Output the [x, y] coordinate of the center of the cell containing the given text.  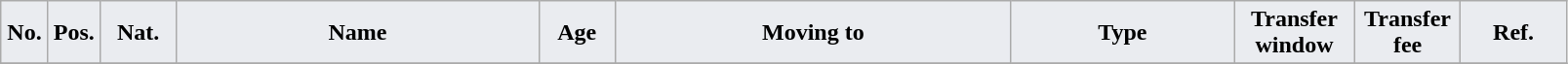
Ref. [1514, 33]
Moving to [814, 33]
Age [578, 33]
Type [1122, 33]
Transfer window [1295, 33]
Name [357, 33]
Νο. [25, 33]
Transfer fee [1407, 33]
Nat. [139, 33]
Pos. [74, 33]
